Detect which cell encompasses the target text, then output its [X, Y] center coordinate. 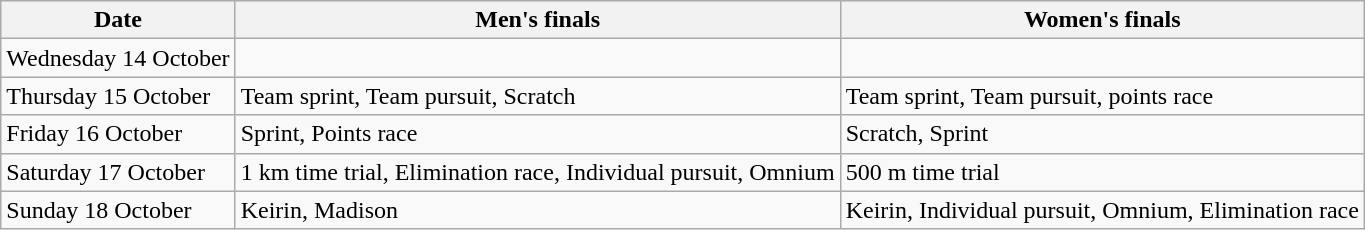
Wednesday 14 October [118, 58]
Friday 16 October [118, 134]
Women's finals [1102, 20]
1 km time trial, Elimination race, Individual pursuit, Omnium [538, 172]
Team sprint, Team pursuit, Scratch [538, 96]
Sprint, Points race [538, 134]
Team sprint, Team pursuit, points race [1102, 96]
Sunday 18 October [118, 210]
Keirin, Individual pursuit, Omnium, Elimination race [1102, 210]
Date [118, 20]
Scratch, Sprint [1102, 134]
Saturday 17 October [118, 172]
500 m time trial [1102, 172]
Thursday 15 October [118, 96]
Keirin, Madison [538, 210]
Men's finals [538, 20]
